For the text-containing cell, return its midpoint in (X, Y) coordinate format. 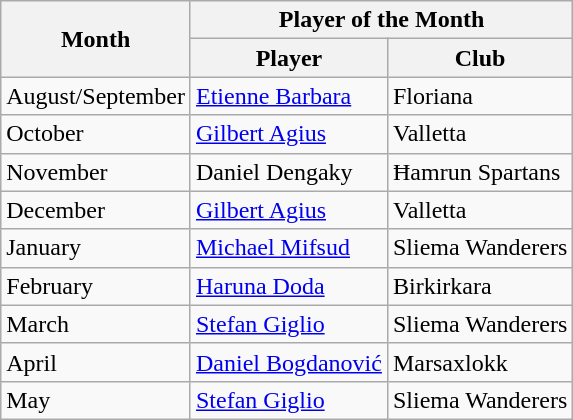
October (96, 134)
Daniel Bogdanović (288, 362)
August/September (96, 96)
February (96, 286)
March (96, 324)
May (96, 400)
Ħamrun Spartans (480, 172)
Floriana (480, 96)
Birkirkara (480, 286)
Marsaxlokk (480, 362)
Etienne Barbara (288, 96)
Michael Mifsud (288, 248)
Daniel Dengaky (288, 172)
December (96, 210)
Month (96, 39)
November (96, 172)
Haruna Doda (288, 286)
January (96, 248)
Player (288, 58)
Club (480, 58)
Player of the Month (381, 20)
April (96, 362)
